Detect which cell encompasses the target text, then output its (x, y) center coordinate. 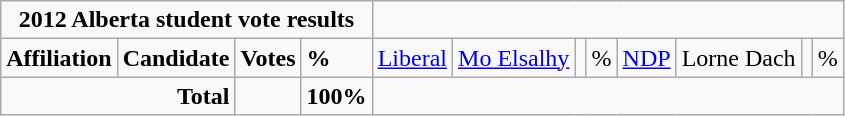
Candidate (176, 58)
Mo Elsalhy (514, 58)
Liberal (412, 58)
100% (336, 96)
NDP (646, 58)
2012 Alberta student vote results (186, 20)
Total (118, 96)
Votes (268, 58)
Affiliation (59, 58)
Lorne Dach (738, 58)
